Detect which cell encompasses the target text, then output its [x, y] center coordinate. 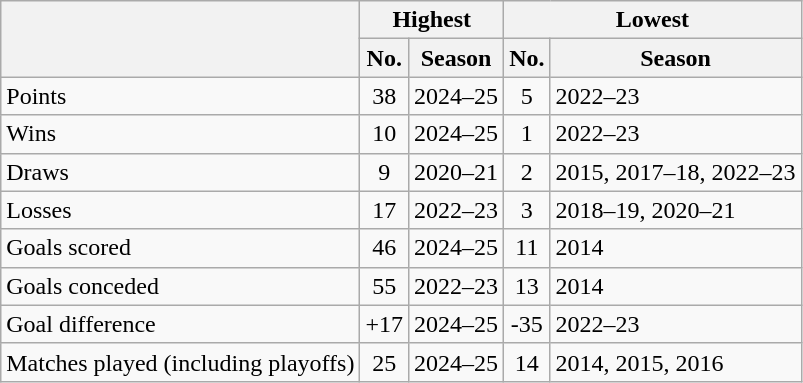
Goals scored [180, 248]
46 [384, 248]
38 [384, 96]
14 [527, 362]
2020–21 [456, 172]
5 [527, 96]
-35 [527, 324]
2015, 2017–18, 2022–23 [676, 172]
Losses [180, 210]
11 [527, 248]
55 [384, 286]
17 [384, 210]
25 [384, 362]
Draws [180, 172]
Goals conceded [180, 286]
3 [527, 210]
Goal difference [180, 324]
Wins [180, 134]
2014, 2015, 2016 [676, 362]
Lowest [652, 20]
Matches played (including playoffs) [180, 362]
1 [527, 134]
13 [527, 286]
Points [180, 96]
+17 [384, 324]
2018–19, 2020–21 [676, 210]
Highest [432, 20]
2 [527, 172]
10 [384, 134]
9 [384, 172]
